Detect which cell encompasses the target text, then output its (x, y) center coordinate. 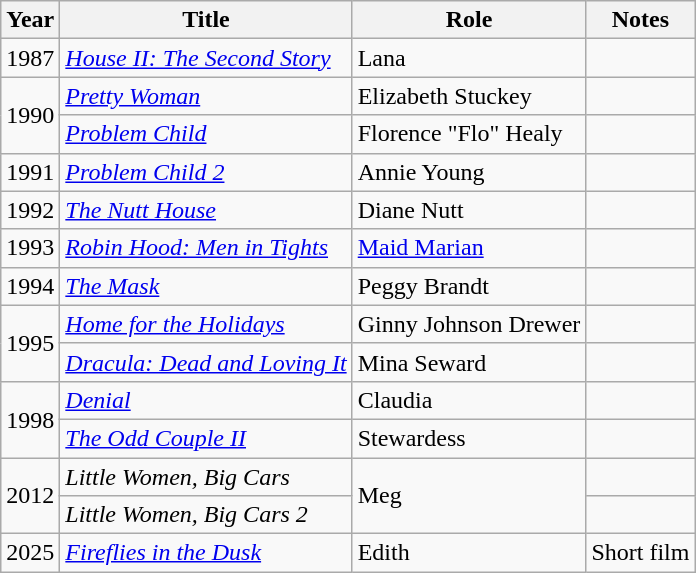
1990 (30, 115)
Home for the Holidays (206, 324)
1998 (30, 419)
Edith (469, 553)
Peggy Brandt (469, 286)
Problem Child 2 (206, 172)
1995 (30, 343)
Diane Nutt (469, 210)
The Odd Couple II (206, 438)
1992 (30, 210)
Robin Hood: Men in Tights (206, 248)
Claudia (469, 400)
Stewardess (469, 438)
Year (30, 20)
Mina Seward (469, 362)
Elizabeth Stuckey (469, 96)
Notes (640, 20)
Short film (640, 553)
Meg (469, 496)
Florence "Flo" Healy (469, 134)
The Nutt House (206, 210)
The Mask (206, 286)
Title (206, 20)
Little Women, Big Cars (206, 477)
2025 (30, 553)
2012 (30, 496)
Role (469, 20)
Fireflies in the Dusk (206, 553)
Dracula: Dead and Loving It (206, 362)
Little Women, Big Cars 2 (206, 515)
Pretty Woman (206, 96)
Annie Young (469, 172)
1994 (30, 286)
Denial (206, 400)
1987 (30, 58)
Lana (469, 58)
1991 (30, 172)
House II: The Second Story (206, 58)
1993 (30, 248)
Ginny Johnson Drewer (469, 324)
Maid Marian (469, 248)
Problem Child (206, 134)
